Find where the given text appears and provide that cell's center as (X, Y) coordinate. 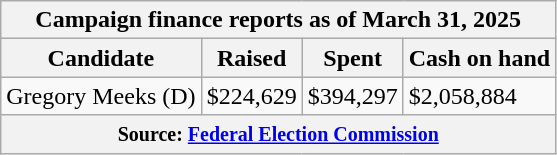
Raised (252, 58)
Candidate (101, 58)
Source: Federal Election Commission (278, 134)
Cash on hand (479, 58)
Campaign finance reports as of March 31, 2025 (278, 20)
$224,629 (252, 96)
$2,058,884 (479, 96)
$394,297 (352, 96)
Spent (352, 58)
Gregory Meeks (D) (101, 96)
